From the cell containing the given text, extract its center point as [x, y] coordinate. 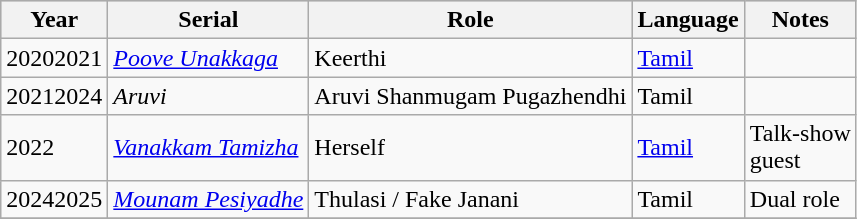
Language [688, 20]
Aruvi [208, 96]
Talk-showguest [800, 148]
Vanakkam Tamizha [208, 148]
Serial [208, 20]
Thulasi / Fake Janani [470, 199]
Herself [470, 148]
Poove Unakkaga [208, 58]
Role [470, 20]
20242025 [54, 199]
Year [54, 20]
Mounam Pesiyadhe [208, 199]
20212024 [54, 96]
2022 [54, 148]
Aruvi Shanmugam Pugazhendhi [470, 96]
Keerthi [470, 58]
20202021 [54, 58]
Dual role [800, 199]
Notes [800, 20]
